For the text-containing cell, return its midpoint in (X, Y) coordinate format. 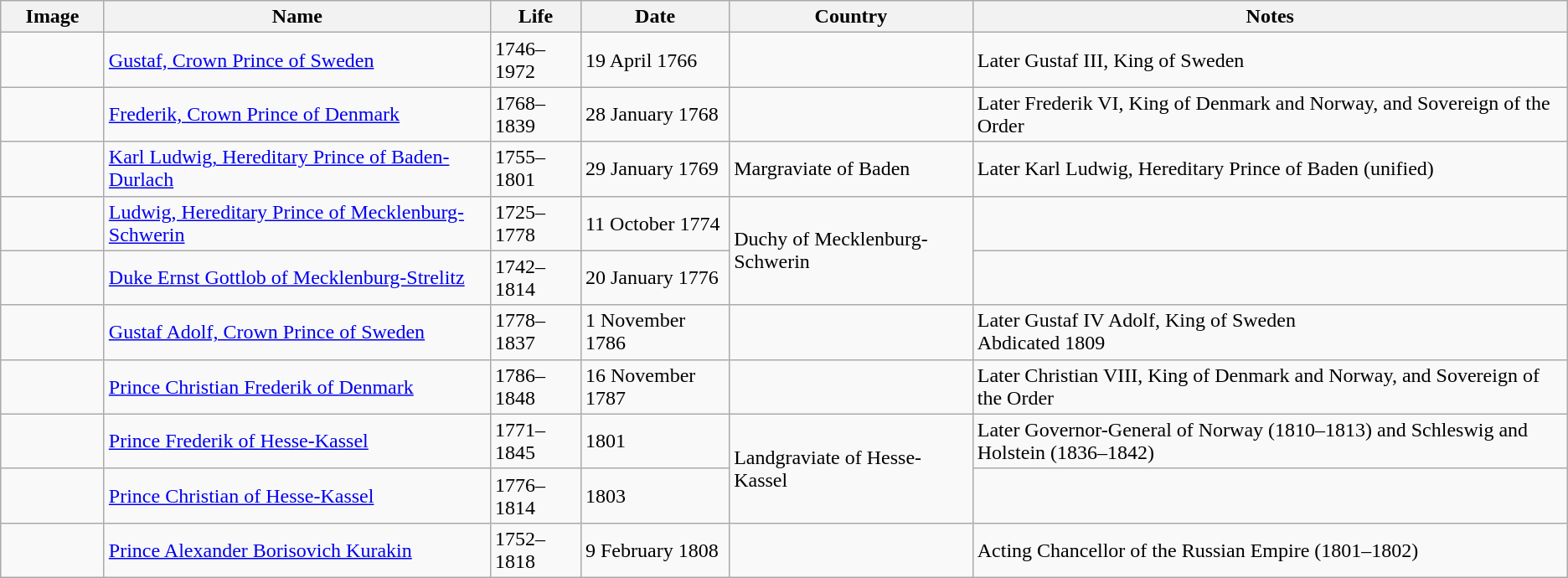
1742–1814 (535, 278)
Country (851, 17)
29 January 1769 (655, 169)
Frederik, Crown Prince of Denmark (297, 114)
1768–1839 (535, 114)
1801 (655, 441)
Landgraviate of Hesse-Kassel (851, 468)
Ludwig, Hereditary Prince of Mecklenburg-Schwerin (297, 223)
9 February 1808 (655, 550)
11 October 1774 (655, 223)
Gustaf Adolf, Crown Prince of Sweden (297, 332)
Prince Alexander Borisovich Kurakin (297, 550)
Margraviate of Baden (851, 169)
Prince Christian Frederik of Denmark (297, 387)
1803 (655, 496)
Prince Christian of Hesse-Kassel (297, 496)
Gustaf, Crown Prince of Sweden (297, 60)
Acting Chancellor of the Russian Empire (1801–1802) (1270, 550)
Later Christian VIII, King of Denmark and Norway, and Sovereign of the Order (1270, 387)
Karl Ludwig, Hereditary Prince of Baden-Durlach (297, 169)
1778–1837 (535, 332)
1 November 1786 (655, 332)
Later Karl Ludwig, Hereditary Prince of Baden (unified) (1270, 169)
19 April 1766 (655, 60)
Duke Ernst Gottlob of Mecklenburg-Strelitz (297, 278)
16 November 1787 (655, 387)
Later Governor-General of Norway (1810–1813) and Schleswig and Holstein (1836–1842) (1270, 441)
1786–1848 (535, 387)
Image (53, 17)
1752–1818 (535, 550)
1725–1778 (535, 223)
Name (297, 17)
Later Gustaf III, King of Sweden (1270, 60)
Later Frederik VI, King of Denmark and Norway, and Sovereign of the Order (1270, 114)
1746–1972 (535, 60)
Notes (1270, 17)
28 January 1768 (655, 114)
Duchy of Mecklenburg-Schwerin (851, 250)
1755–1801 (535, 169)
Later Gustaf IV Adolf, King of SwedenAbdicated 1809 (1270, 332)
Prince Frederik of Hesse-Kassel (297, 441)
20 January 1776 (655, 278)
Date (655, 17)
1776–1814 (535, 496)
Life (535, 17)
1771–1845 (535, 441)
